Locate the cell with the specified text and output its (x, y) center coordinate. 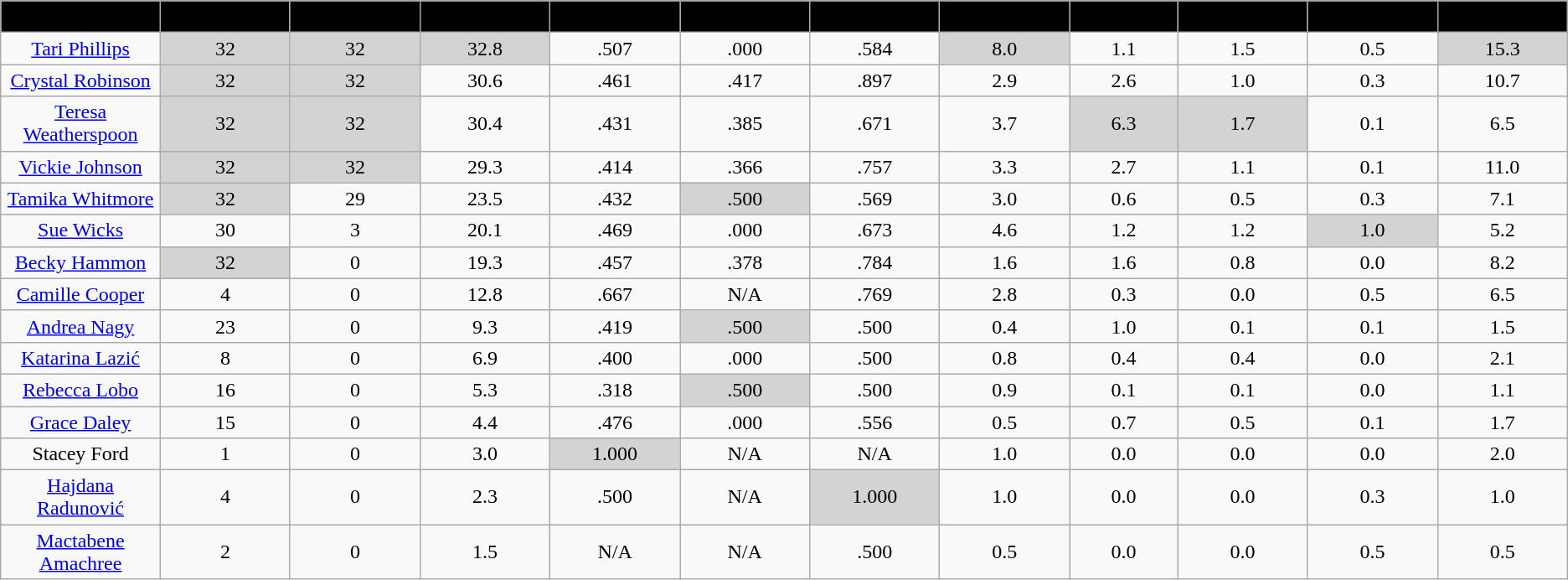
Stacey Ford (80, 454)
.569 (874, 199)
.784 (874, 262)
11.0 (1503, 167)
.432 (615, 199)
.400 (615, 358)
RPG (1005, 17)
.385 (745, 124)
23 (224, 326)
Grace Daley (80, 422)
MPG (484, 17)
FG% (615, 17)
Katarina Lazić (80, 358)
.417 (745, 80)
3 (355, 230)
GS (355, 17)
Player (80, 17)
2.3 (484, 498)
9.3 (484, 326)
2 (224, 552)
.556 (874, 422)
8.2 (1503, 262)
15.3 (1503, 49)
23.5 (484, 199)
15 (224, 422)
Crystal Robinson (80, 80)
6.3 (1124, 124)
2.1 (1503, 358)
Mactabene Amachree (80, 552)
5.3 (484, 390)
.414 (615, 167)
.461 (615, 80)
.366 (745, 167)
.507 (615, 49)
30.4 (484, 124)
3.3 (1005, 167)
Becky Hammon (80, 262)
3P% (745, 17)
12.8 (484, 294)
Andrea Nagy (80, 326)
.419 (615, 326)
29.3 (484, 167)
16 (224, 390)
6.9 (484, 358)
29 (355, 199)
GP (224, 17)
Camille Cooper (80, 294)
APG (1124, 17)
Tari Phillips (80, 49)
.584 (874, 49)
.757 (874, 167)
Rebecca Lobo (80, 390)
32.8 (484, 49)
0.9 (1005, 390)
7.1 (1503, 199)
PPG (1503, 17)
1 (224, 454)
.378 (745, 262)
Vickie Johnson (80, 167)
4.4 (484, 422)
10.7 (1503, 80)
.431 (615, 124)
2.8 (1005, 294)
.897 (874, 80)
4.6 (1005, 230)
Sue Wicks (80, 230)
Hajdana Radunović (80, 498)
Tamika Whitmore (80, 199)
Teresa Weatherspoon (80, 124)
8.0 (1005, 49)
.667 (615, 294)
.476 (615, 422)
2.0 (1503, 454)
5.2 (1503, 230)
.673 (874, 230)
SPG (1243, 17)
FT% (874, 17)
0.7 (1124, 422)
.318 (615, 390)
8 (224, 358)
2.9 (1005, 80)
.469 (615, 230)
2.6 (1124, 80)
.769 (874, 294)
19.3 (484, 262)
3.7 (1005, 124)
0.6 (1124, 199)
20.1 (484, 230)
30 (224, 230)
.671 (874, 124)
30.6 (484, 80)
.457 (615, 262)
BPG (1372, 17)
2.7 (1124, 167)
